Pinpoint the cell where the given text exists, returning its (x, y) midpoint coordinate. 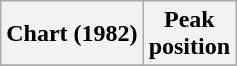
Peakposition (189, 34)
Chart (1982) (72, 34)
